For the text-containing cell, return its midpoint in (x, y) coordinate format. 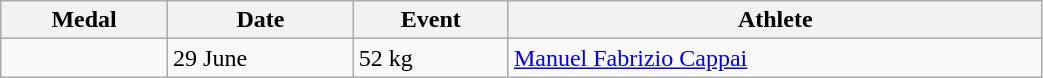
Date (261, 20)
Manuel Fabrizio Cappai (775, 58)
29 June (261, 58)
Medal (84, 20)
Event (430, 20)
Athlete (775, 20)
52 kg (430, 58)
